Search for the cell housing the specified text and yield its (x, y) center coordinate. 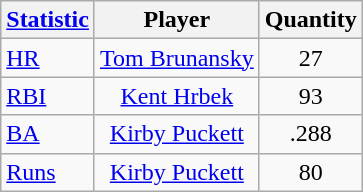
93 (310, 96)
Runs (48, 172)
80 (310, 172)
HR (48, 58)
BA (48, 134)
27 (310, 58)
Player (176, 20)
RBI (48, 96)
Kent Hrbek (176, 96)
Tom Brunansky (176, 58)
.288 (310, 134)
Quantity (310, 20)
Statistic (48, 20)
